Determine the [x, y] coordinate at the center of the cell enclosing the given text.  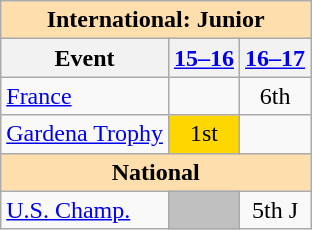
U.S. Champ. [85, 210]
Event [85, 58]
16–17 [276, 58]
1st [204, 134]
6th [276, 96]
France [85, 96]
15–16 [204, 58]
International: Junior [156, 20]
5th J [276, 210]
National [156, 172]
Gardena Trophy [85, 134]
